Return [x, y] of the center of cell containing provided text 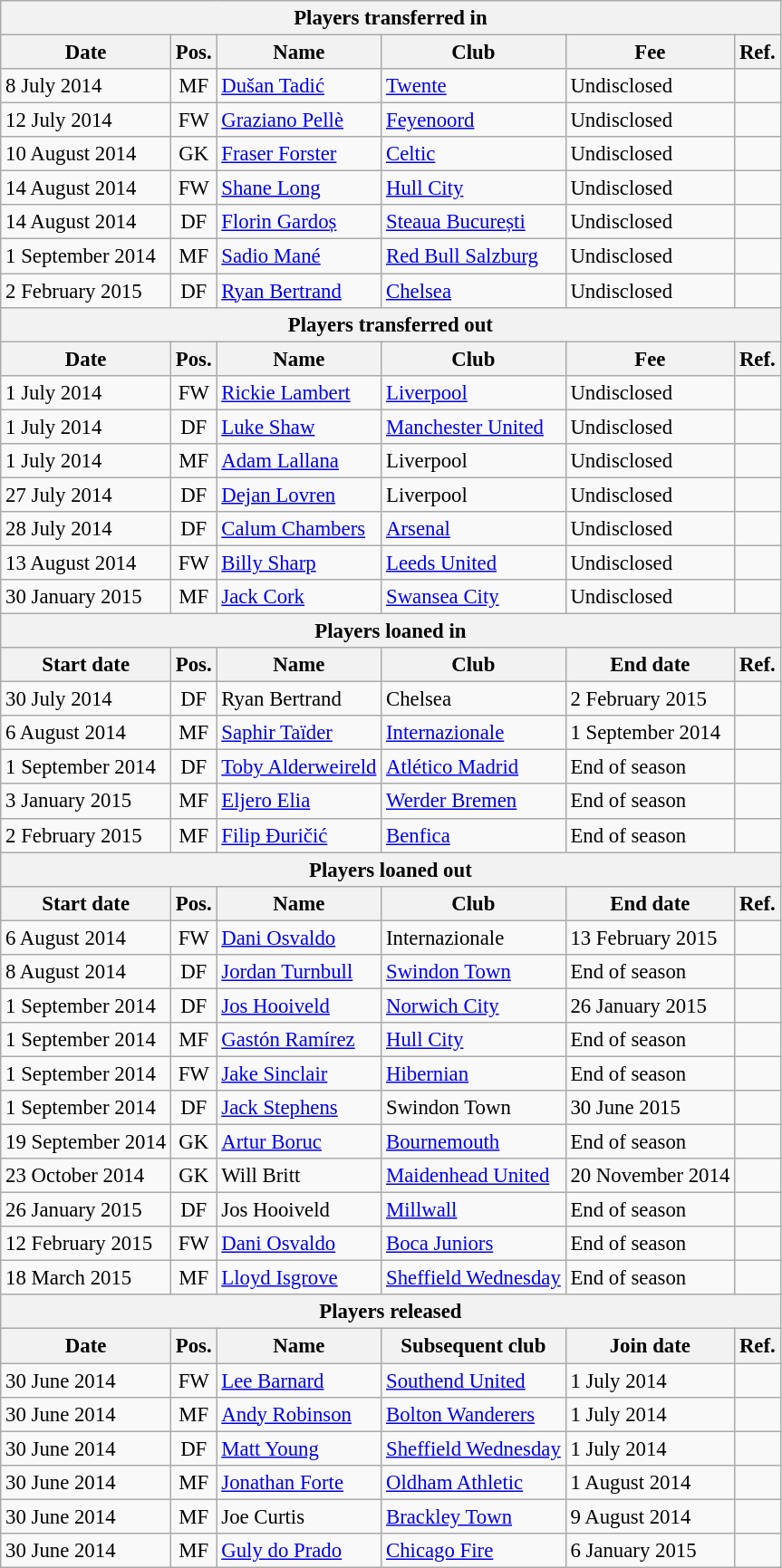
28 July 2014 [86, 529]
Norwich City [473, 1005]
Jack Stephens [299, 1108]
Celtic [473, 154]
Millwall [473, 1210]
Boca Juniors [473, 1244]
Jack Cork [299, 597]
Filip Đuričić [299, 835]
Saphir Taïder [299, 733]
Players released [391, 1313]
Hibernian [473, 1073]
9 August 2014 [650, 1516]
Subsequent club [473, 1346]
13 February 2015 [650, 938]
Lloyd Isgrove [299, 1278]
Florin Gardoș [299, 222]
Jordan Turnbull [299, 972]
Maidenhead United [473, 1176]
Rickie Lambert [299, 392]
Jonathan Forte [299, 1482]
Leeds United [473, 563]
Chicago Fire [473, 1551]
Oldham Athletic [473, 1482]
Red Bull Salzburg [473, 256]
8 August 2014 [86, 972]
6 January 2015 [650, 1551]
8 July 2014 [86, 86]
13 August 2014 [86, 563]
Artur Boruc [299, 1142]
Manchester United [473, 427]
Sadio Mané [299, 256]
3 January 2015 [86, 802]
19 September 2014 [86, 1142]
Players loaned in [391, 631]
Bournemouth [473, 1142]
Luke Shaw [299, 427]
Billy Sharp [299, 563]
Steaua București [473, 222]
23 October 2014 [86, 1176]
Eljero Elia [299, 802]
Adam Lallana [299, 461]
Players transferred in [391, 18]
Shane Long [299, 188]
Lee Barnard [299, 1380]
10 August 2014 [86, 154]
1 August 2014 [650, 1482]
Dušan Tadić [299, 86]
Join date [650, 1346]
12 February 2015 [86, 1244]
27 July 2014 [86, 495]
Dejan Lovren [299, 495]
Swansea City [473, 597]
Twente [473, 86]
Toby Alderweireld [299, 767]
Matt Young [299, 1448]
30 January 2015 [86, 597]
Feyenoord [473, 120]
12 July 2014 [86, 120]
Calum Chambers [299, 529]
Brackley Town [473, 1516]
Fraser Forster [299, 154]
Joe Curtis [299, 1516]
Players transferred out [391, 324]
Will Britt [299, 1176]
Benfica [473, 835]
Guly do Prado [299, 1551]
Gastón Ramírez [299, 1040]
Graziano Pellè [299, 120]
Atlético Madrid [473, 767]
Arsenal [473, 529]
Players loaned out [391, 870]
Bolton Wanderers [473, 1414]
20 November 2014 [650, 1176]
Andy Robinson [299, 1414]
Werder Bremen [473, 802]
Southend United [473, 1380]
18 March 2015 [86, 1278]
30 July 2014 [86, 699]
Jake Sinclair [299, 1073]
30 June 2015 [650, 1108]
